Locate the cell with the specified text and output its (X, Y) center coordinate. 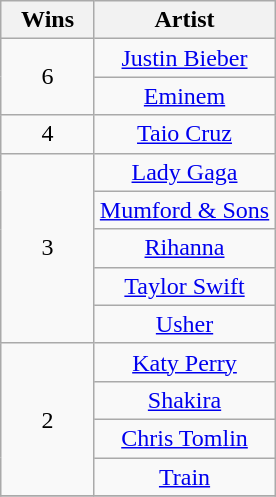
Mumford & Sons (184, 210)
Katy Perry (184, 362)
Eminem (184, 96)
4 (48, 134)
Artist (184, 20)
Justin Bieber (184, 58)
Rihanna (184, 248)
Lady Gaga (184, 172)
Taylor Swift (184, 286)
Taio Cruz (184, 134)
Shakira (184, 400)
Train (184, 477)
3 (48, 248)
Chris Tomlin (184, 438)
Wins (48, 20)
2 (48, 419)
Usher (184, 324)
6 (48, 77)
